Locate the cell with the specified text and output its (X, Y) center coordinate. 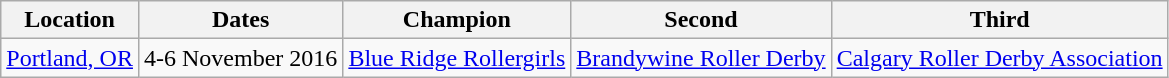
Portland, OR (70, 58)
Brandywine Roller Derby (701, 58)
Champion (457, 20)
Dates (240, 20)
Blue Ridge Rollergirls (457, 58)
Location (70, 20)
Calgary Roller Derby Association (1000, 58)
Third (1000, 20)
Second (701, 20)
4-6 November 2016 (240, 58)
